Provide the (X, Y) coordinate of the cell's center where the given text is located.  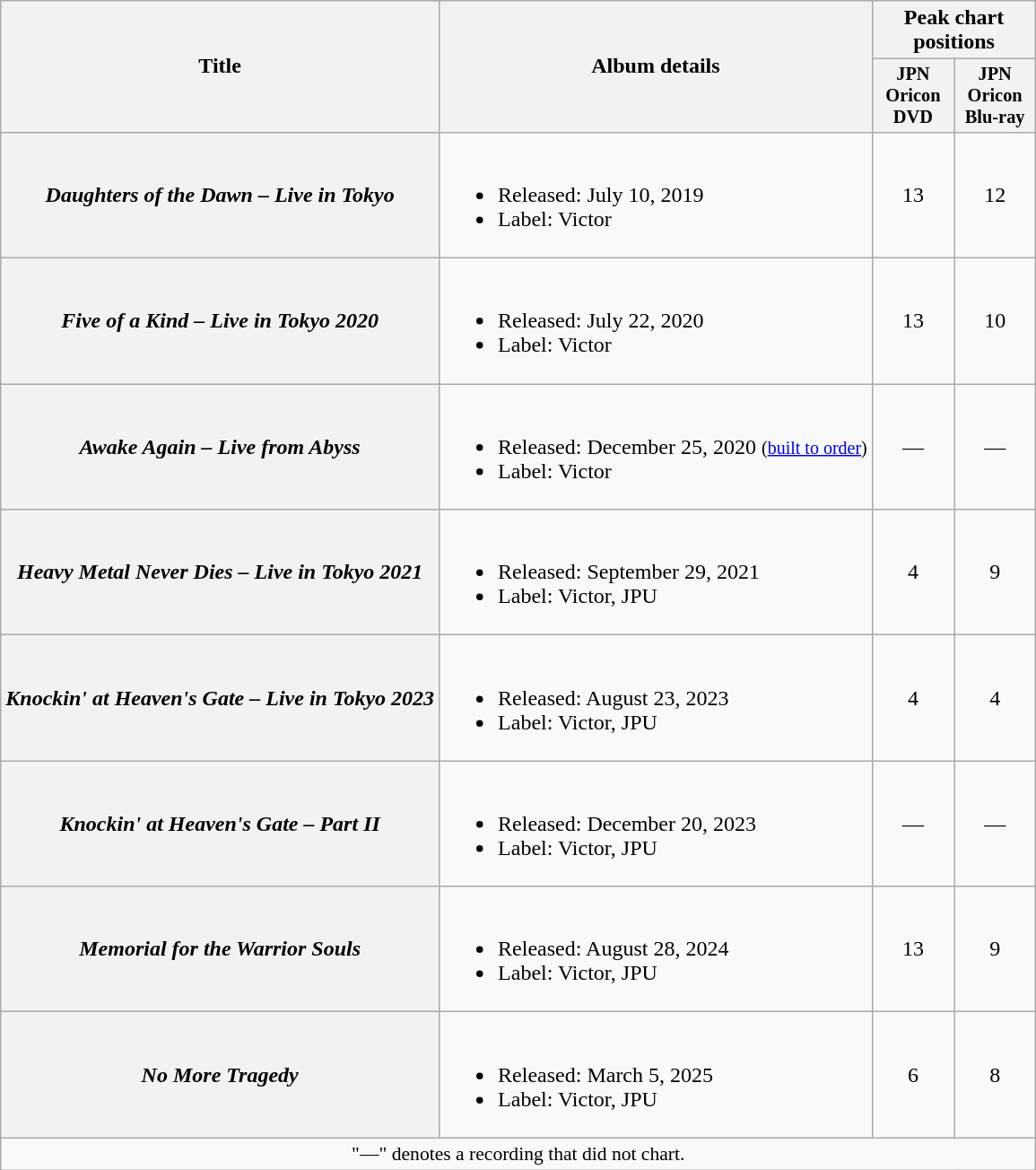
Released: August 23, 2023Label: Victor, JPU (657, 698)
Released: December 25, 2020 (built to order)Label: Victor (657, 447)
Released: July 22, 2020Label: Victor (657, 321)
Peak chart positions (953, 31)
Released: August 28, 2024Label: Victor, JPU (657, 949)
Knockin' at Heaven's Gate – Live in Tokyo 2023 (221, 698)
12 (996, 195)
6 (913, 1075)
Released: July 10, 2019Label: Victor (657, 195)
Heavy Metal Never Dies – Live in Tokyo 2021 (221, 572)
Daughters of the Dawn – Live in Tokyo (221, 195)
Knockin' at Heaven's Gate – Part II (221, 824)
"—" denotes a recording that did not chart. (518, 1154)
8 (996, 1075)
10 (996, 321)
Released: March 5, 2025Label: Victor, JPU (657, 1075)
No More Tragedy (221, 1075)
JPNOriconBlu-ray (996, 96)
Released: December 20, 2023Label: Victor, JPU (657, 824)
Album details (657, 66)
Memorial for the Warrior Souls (221, 949)
Five of a Kind – Live in Tokyo 2020 (221, 321)
Awake Again – Live from Abyss (221, 447)
Title (221, 66)
Released: September 29, 2021Label: Victor, JPU (657, 572)
JPNOriconDVD (913, 96)
